From the cell containing the given text, extract its center point as [X, Y] coordinate. 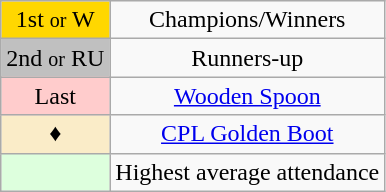
Wooden Spoon [248, 96]
CPL Golden Boot [248, 134]
Champions/Winners [248, 20]
♦ [56, 134]
Last [56, 96]
Highest average attendance [248, 172]
Runners-up [248, 58]
2nd or RU [56, 58]
1st or W [56, 20]
